Scan for the cell matching the given text and deliver its (x, y) coordinate at center. 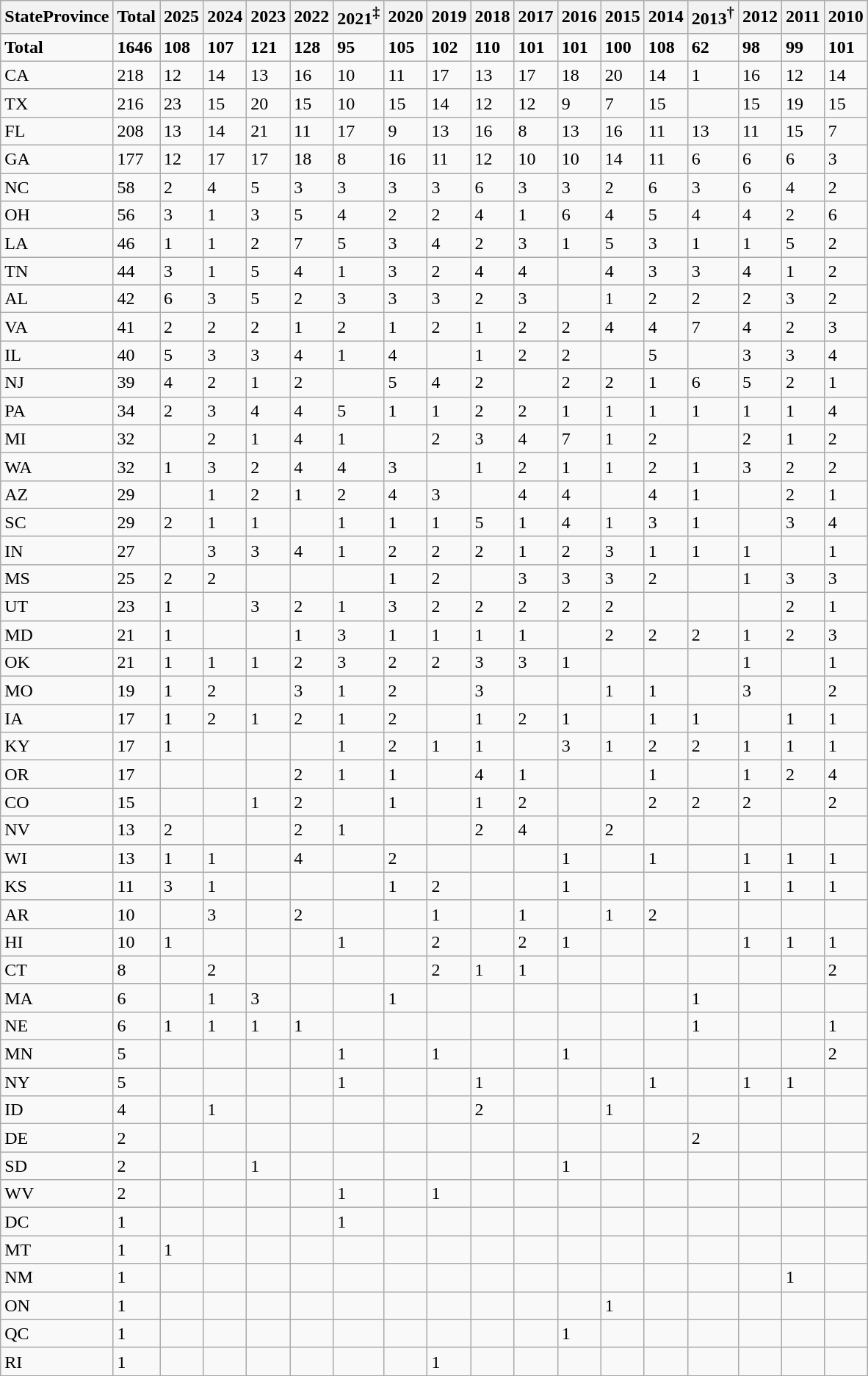
2024 (225, 18)
IL (57, 355)
2014 (665, 18)
FL (57, 131)
102 (449, 47)
216 (137, 103)
110 (492, 47)
105 (405, 47)
2020 (405, 18)
HI (57, 942)
2018 (492, 18)
40 (137, 355)
AZ (57, 494)
PA (57, 411)
208 (137, 131)
CT (57, 970)
MN (57, 1054)
99 (803, 47)
121 (269, 47)
128 (311, 47)
177 (137, 159)
2019 (449, 18)
SC (57, 522)
KY (57, 746)
OR (57, 774)
27 (137, 550)
RI (57, 1361)
2015 (623, 18)
DE (57, 1138)
25 (137, 578)
CO (57, 802)
WA (57, 467)
AL (57, 299)
CA (57, 75)
StateProvince (57, 18)
34 (137, 411)
62 (712, 47)
98 (759, 47)
41 (137, 327)
GA (57, 159)
MS (57, 578)
218 (137, 75)
MT (57, 1250)
2025 (182, 18)
MA (57, 998)
NM (57, 1278)
2023 (269, 18)
95 (358, 47)
SD (57, 1166)
2012 (759, 18)
107 (225, 47)
OK (57, 663)
1646 (137, 47)
TX (57, 103)
NE (57, 1026)
39 (137, 383)
2022 (311, 18)
56 (137, 215)
MD (57, 635)
DC (57, 1222)
LA (57, 243)
NY (57, 1082)
46 (137, 243)
KS (57, 886)
ID (57, 1110)
IN (57, 550)
WV (57, 1194)
2013† (712, 18)
2021‡ (358, 18)
2010 (846, 18)
UT (57, 607)
58 (137, 187)
IA (57, 718)
QC (57, 1333)
NC (57, 187)
WI (57, 858)
VA (57, 327)
ON (57, 1305)
42 (137, 299)
2011 (803, 18)
MO (57, 691)
TN (57, 271)
OH (57, 215)
44 (137, 271)
100 (623, 47)
2016 (579, 18)
NV (57, 830)
AR (57, 914)
2017 (536, 18)
MI (57, 439)
NJ (57, 383)
